Extract the (x, y) coordinate from the center of the cell holding the provided text.  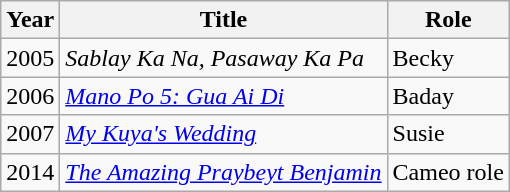
Susie (448, 134)
My Kuya's Wedding (224, 134)
Sablay Ka Na, Pasaway Ka Pa (224, 58)
Becky (448, 58)
Mano Po 5: Gua Ai Di (224, 96)
2007 (30, 134)
2014 (30, 172)
Baday (448, 96)
2006 (30, 96)
Cameo role (448, 172)
The Amazing Praybeyt Benjamin (224, 172)
Title (224, 20)
Role (448, 20)
2005 (30, 58)
Year (30, 20)
